Detect which cell encompasses the target text, then output its (X, Y) center coordinate. 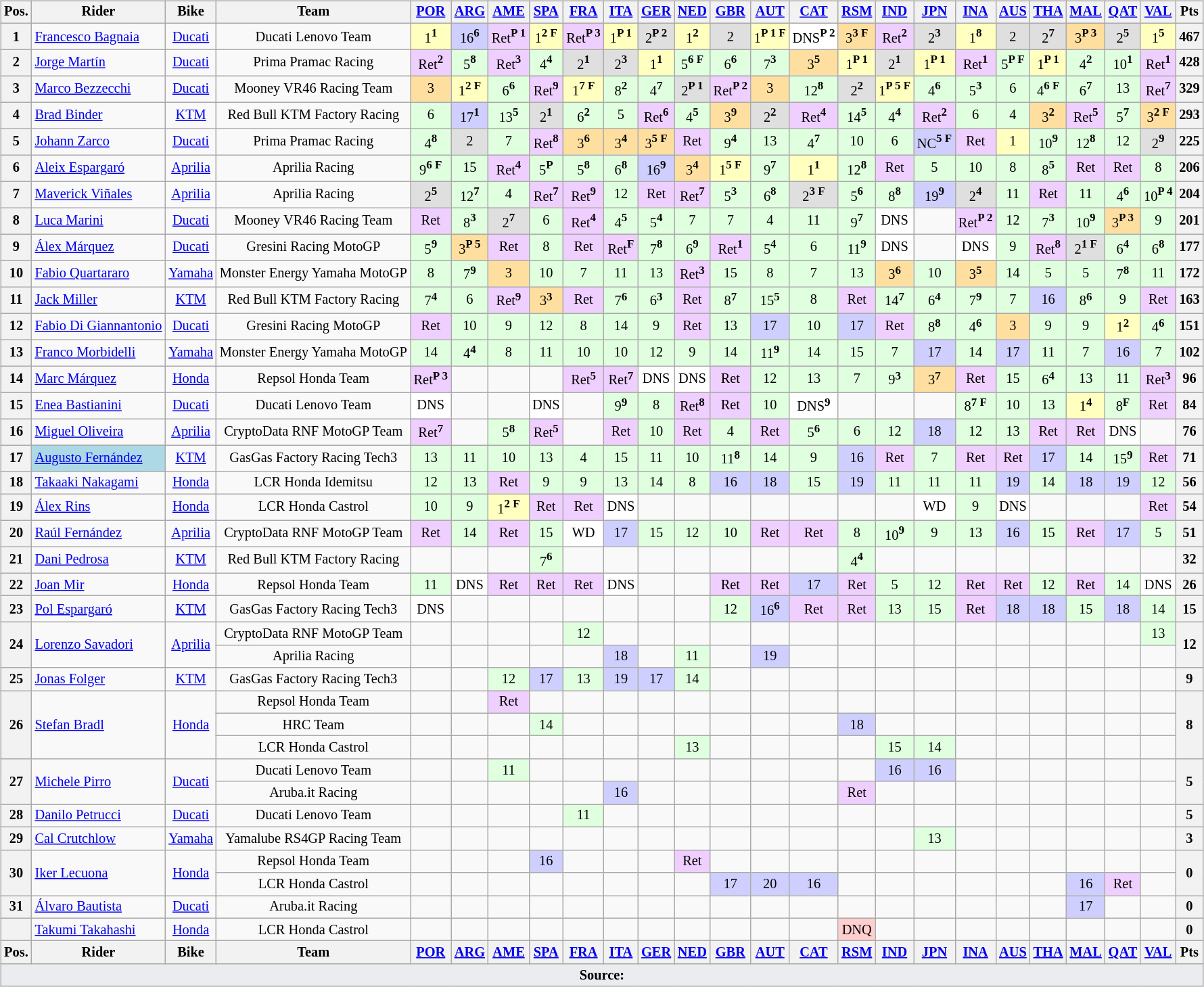
62 (584, 115)
31 (16, 907)
21 F (1086, 248)
23 F (814, 195)
30 (16, 873)
NC5 F (935, 142)
17 F (584, 89)
Michele Pirro (99, 782)
83 (469, 221)
Augusto Fernández (99, 459)
71 (1189, 459)
Pol Espargaró (99, 609)
Álvaro Bautista (99, 907)
428 (1189, 62)
2P 1 (693, 89)
Takaaki Nakagami (99, 482)
10P 4 (1158, 195)
Fabio Quartararo (99, 273)
204 (1189, 195)
163 (1189, 300)
48 (431, 142)
177 (1189, 248)
Raúl Fernández (99, 533)
127 (469, 195)
67 (1086, 89)
147 (894, 300)
Francesco Bagnaia (99, 37)
59 (431, 248)
57 (1123, 115)
171 (469, 115)
2P 2 (656, 37)
LCR Honda Idemitsu (314, 482)
Jack Miller (99, 300)
Álex Rins (99, 507)
93 (894, 379)
94 (731, 142)
169 (656, 168)
39 (731, 115)
206 (1189, 168)
46 F (1048, 89)
Yamalube RS4GP Racing Team (314, 839)
63 (656, 300)
96 F (431, 168)
Cal Crutchlow (99, 839)
85 (1048, 168)
87 (731, 300)
101 (1123, 62)
HRC Team (314, 725)
Takumi Takahashi (99, 929)
33 F (856, 37)
Lorenzo Savadori (99, 645)
Marco Bezzecchi (99, 89)
DNSP 2 (814, 37)
Aleix Espargaró (99, 168)
74 (431, 300)
Jonas Folger (99, 679)
DNS9 (814, 406)
51 (1189, 533)
Joan Mir (99, 584)
Miguel Oliveira (99, 432)
102 (1189, 353)
Iker Lecuona (99, 873)
99 (621, 406)
467 (1189, 37)
Brad Binder (99, 115)
159 (1123, 459)
56 F (693, 62)
96 (1189, 379)
Marc Márquez (99, 379)
Jorge Martín (99, 62)
Ret6 (656, 115)
Danilo Petrucci (99, 816)
3P 5 (469, 248)
Enea Bastianini (99, 406)
RetP 1 (509, 37)
RetF (621, 248)
84 (1189, 406)
28 (16, 816)
Stefan Bradl (99, 725)
155 (770, 300)
DNQ (856, 929)
Fabio Di Giannantonio (99, 326)
151 (1189, 326)
Luca Marini (99, 221)
Source: (602, 975)
8F (1123, 406)
172 (1189, 273)
37 (935, 379)
135 (509, 115)
Maverick Viñales (99, 195)
201 (1189, 221)
35 F (656, 142)
225 (1189, 142)
1P 1 F (770, 37)
Franco Morbidelli (99, 353)
15 F (731, 168)
Johann Zarco (99, 142)
293 (1189, 115)
118 (731, 459)
86 (1086, 300)
69 (693, 248)
33 (546, 300)
199 (935, 195)
5P (546, 168)
87 F (975, 406)
1P 5 F (894, 89)
5P F (1013, 62)
Dani Pedrosa (99, 560)
32 F (1158, 115)
145 (856, 115)
Álex Márquez (99, 248)
329 (1189, 89)
82 (621, 89)
42 (1086, 62)
